Locate the cell with the specified text and output its [x, y] center coordinate. 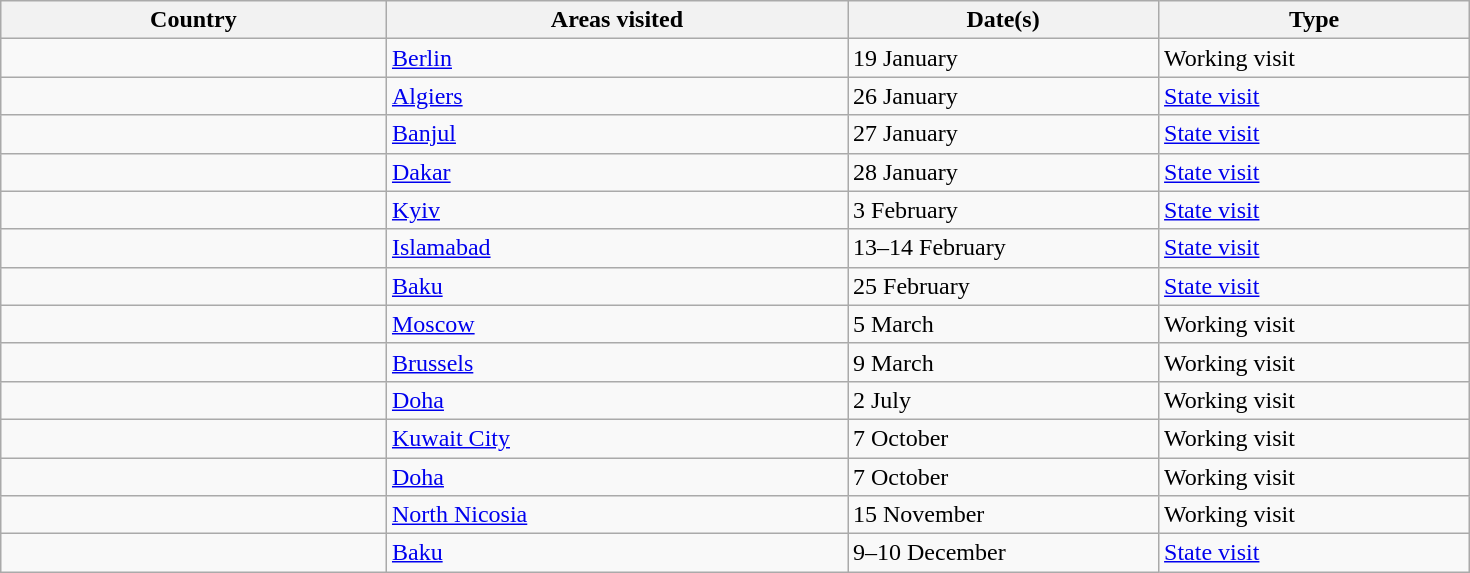
Moscow [616, 324]
Algiers [616, 96]
19 January [1004, 58]
Date(s) [1004, 20]
North Nicosia [616, 515]
Banjul [616, 134]
Dakar [616, 172]
Type [1314, 20]
27 January [1004, 134]
9 March [1004, 362]
26 January [1004, 96]
Areas visited [616, 20]
Berlin [616, 58]
Brussels [616, 362]
Country [193, 20]
2 July [1004, 400]
13–14 February [1004, 248]
Kuwait City [616, 438]
15 November [1004, 515]
28 January [1004, 172]
9–10 December [1004, 553]
3 February [1004, 210]
25 February [1004, 286]
Kyiv [616, 210]
Islamabad [616, 248]
5 March [1004, 324]
